Return (x, y) of the center of cell containing provided text 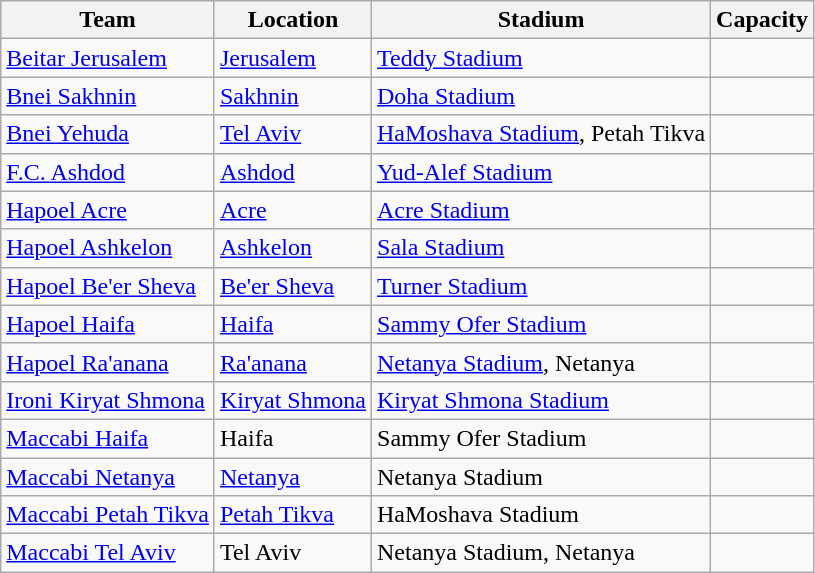
Maccabi Netanya (108, 477)
Ra'anana (292, 362)
Acre Stadium (542, 210)
Petah Tikva (292, 515)
Hapoel Be'er Sheva (108, 286)
Hapoel Acre (108, 210)
Maccabi Tel Aviv (108, 553)
Beitar Jerusalem (108, 58)
Sakhnin (292, 96)
Team (108, 20)
Netanya Stadium (542, 477)
Be'er Sheva (292, 286)
HaMoshava Stadium (542, 515)
F.C. Ashdod (108, 172)
Acre (292, 210)
Sala Stadium (542, 248)
Stadium (542, 20)
Hapoel Haifa (108, 324)
Teddy Stadium (542, 58)
HaMoshava Stadium, Petah Tikva (542, 134)
Netanya (292, 477)
Jerusalem (292, 58)
Kiryat Shmona Stadium (542, 400)
Doha Stadium (542, 96)
Hapoel Ashkelon (108, 248)
Maccabi Petah Tikva (108, 515)
Ashkelon (292, 248)
Yud-Alef Stadium (542, 172)
Capacity (762, 20)
Turner Stadium (542, 286)
Bnei Yehuda (108, 134)
Kiryat Shmona (292, 400)
Bnei Sakhnin (108, 96)
Ashdod (292, 172)
Hapoel Ra'anana (108, 362)
Maccabi Haifa (108, 438)
Location (292, 20)
Ironi Kiryat Shmona (108, 400)
